Locate the cell with the specified text and output its (X, Y) center coordinate. 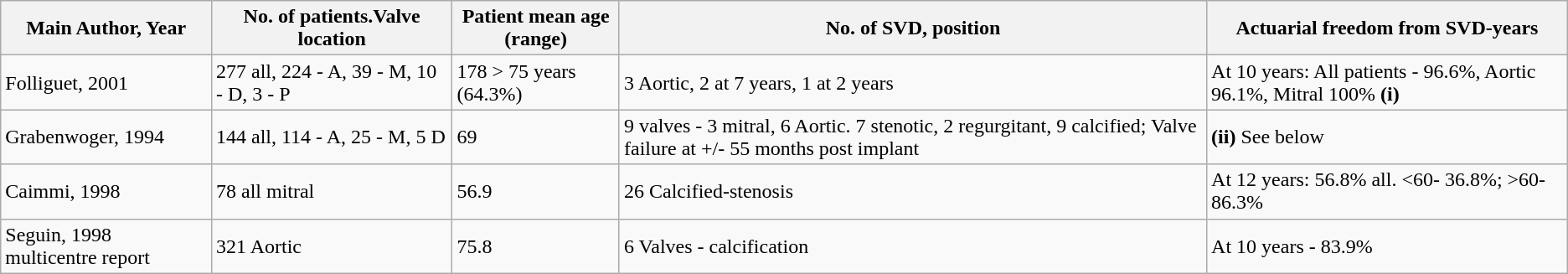
At 10 years: All patients - 96.6%, Aortic 96.1%, Mitral 100% (i) (1387, 82)
75.8 (536, 246)
6 Valves - calcification (913, 246)
178 > 75 years (64.3%) (536, 82)
Patient mean age (range) (536, 28)
69 (536, 137)
Grabenwoger, 1994 (106, 137)
26 Calcified-stenosis (913, 191)
Seguin, 1998 multicentre report (106, 246)
Actuarial freedom from SVD-years (1387, 28)
78 all mitral (332, 191)
3 Aortic, 2 at 7 years, 1 at 2 years (913, 82)
144 all, 114 - A, 25 - M, 5 D (332, 137)
9 valves - 3 mitral, 6 Aortic. 7 stenotic, 2 regurgitant, 9 calcified; Valve failure at +/- 55 months post implant (913, 137)
Folliguet, 2001 (106, 82)
No. of patients.Valve location (332, 28)
277 all, 224 - A, 39 - M, 10 - D, 3 - P (332, 82)
No. of SVD, position (913, 28)
321 Aortic (332, 246)
Caimmi, 1998 (106, 191)
At 10 years - 83.9% (1387, 246)
Main Author, Year (106, 28)
(ii) See below (1387, 137)
56.9 (536, 191)
At 12 years: 56.8% all. <60- 36.8%; >60- 86.3% (1387, 191)
